Output the [X, Y] coordinate of the center of the cell containing the given text.  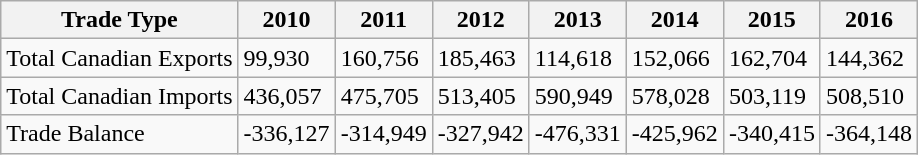
2014 [674, 20]
578,028 [674, 96]
-476,331 [578, 134]
185,463 [480, 58]
508,510 [868, 96]
2013 [578, 20]
-336,127 [286, 134]
-340,415 [772, 134]
2016 [868, 20]
2012 [480, 20]
Total Canadian Exports [120, 58]
99,930 [286, 58]
2015 [772, 20]
Trade Type [120, 20]
-327,942 [480, 134]
-364,148 [868, 134]
503,119 [772, 96]
590,949 [578, 96]
162,704 [772, 58]
Total Canadian Imports [120, 96]
513,405 [480, 96]
152,066 [674, 58]
475,705 [384, 96]
160,756 [384, 58]
114,618 [578, 58]
2011 [384, 20]
436,057 [286, 96]
-425,962 [674, 134]
Trade Balance [120, 134]
2010 [286, 20]
144,362 [868, 58]
-314,949 [384, 134]
